Search for the cell housing the specified text and yield its [X, Y] center coordinate. 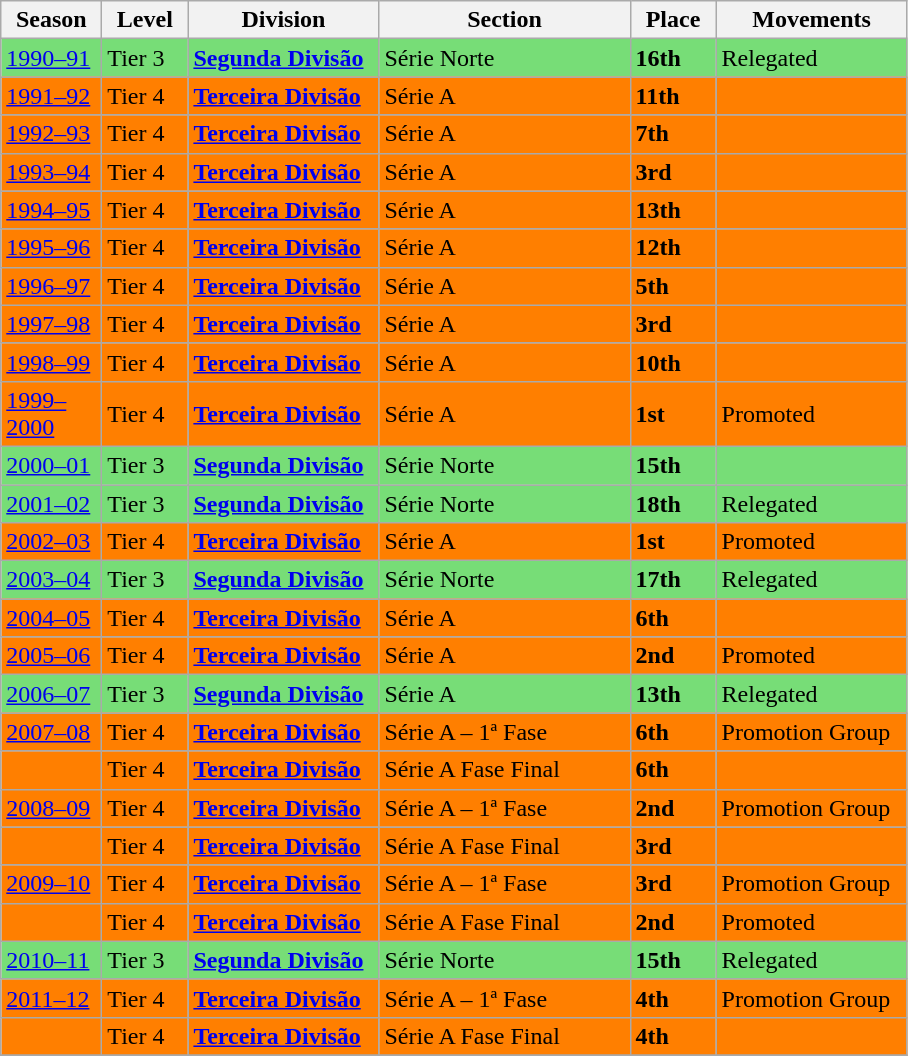
11th [673, 96]
17th [673, 580]
10th [673, 362]
Season [52, 20]
1992–93 [52, 134]
1990–91 [52, 58]
Level [145, 20]
2000–01 [52, 465]
2001–02 [52, 503]
2006–07 [52, 694]
Division [284, 20]
2011–12 [52, 998]
Place [673, 20]
12th [673, 248]
1998–99 [52, 362]
1996–97 [52, 286]
1994–95 [52, 210]
1995–96 [52, 248]
2007–08 [52, 732]
Section [504, 20]
16th [673, 58]
2002–03 [52, 542]
2003–04 [52, 580]
1993–94 [52, 172]
2008–09 [52, 808]
2004–05 [52, 618]
1997–98 [52, 324]
2010–11 [52, 960]
2009–10 [52, 884]
18th [673, 503]
5th [673, 286]
1991–92 [52, 96]
1999–2000 [52, 414]
2005–06 [52, 656]
Movements [812, 20]
7th [673, 134]
